Locate the cell with the specified text and output its (X, Y) center coordinate. 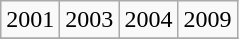
2004 (148, 20)
2009 (208, 20)
2003 (90, 20)
2001 (30, 20)
